From the cell containing the given text, extract its center point as (x, y) coordinate. 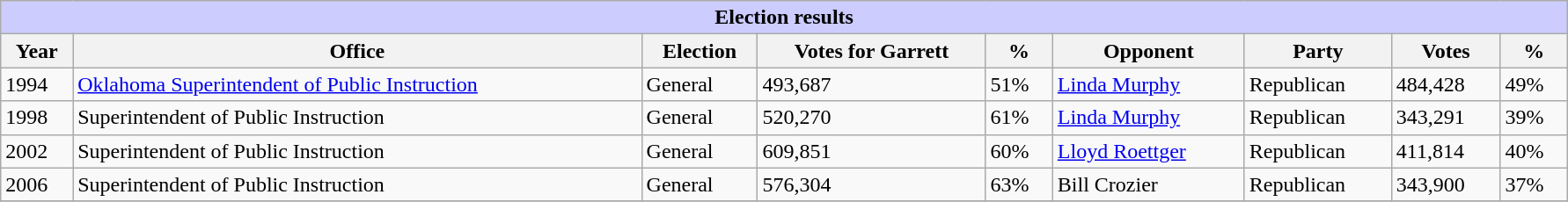
Election results (785, 18)
Oklahoma Superintendent of Public Instruction (357, 84)
Election (700, 51)
Votes for Garrett (871, 51)
2002 (37, 151)
60% (1019, 151)
63% (1019, 184)
520,270 (871, 118)
Lloyd Roettger (1148, 151)
Opponent (1148, 51)
609,851 (871, 151)
343,900 (1446, 184)
1994 (37, 84)
411,814 (1446, 151)
Bill Crozier (1148, 184)
576,304 (871, 184)
Party (1318, 51)
37% (1535, 184)
Votes (1446, 51)
1998 (37, 118)
343,291 (1446, 118)
Office (357, 51)
40% (1535, 151)
61% (1019, 118)
39% (1535, 118)
Year (37, 51)
484,428 (1446, 84)
51% (1019, 84)
2006 (37, 184)
493,687 (871, 84)
49% (1535, 84)
